Scan for the cell matching the given text and deliver its [X, Y] coordinate at center. 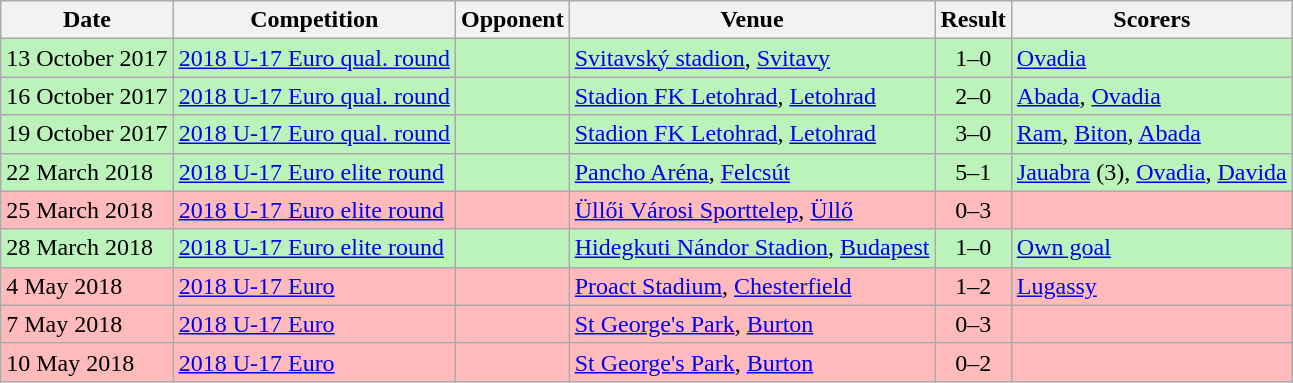
Pancho Aréna, Felcsút [752, 172]
10 May 2018 [87, 362]
13 October 2017 [87, 58]
Scorers [1152, 20]
Proact Stadium, Chesterfield [752, 286]
Competition [314, 20]
25 March 2018 [87, 210]
1–2 [973, 286]
Venue [752, 20]
Svitavský stadion, Svitavy [752, 58]
0–2 [973, 362]
Date [87, 20]
2–0 [973, 96]
28 March 2018 [87, 248]
Üllői Városi Sporttelep, Üllő [752, 210]
Opponent [512, 20]
3–0 [973, 134]
Hidegkuti Nándor Stadion, Budapest [752, 248]
Ram, Biton, Abada [1152, 134]
Ovadia [1152, 58]
Abada, Ovadia [1152, 96]
5–1 [973, 172]
16 October 2017 [87, 96]
7 May 2018 [87, 324]
Own goal [1152, 248]
19 October 2017 [87, 134]
22 March 2018 [87, 172]
Result [973, 20]
4 May 2018 [87, 286]
Jauabra (3), Ovadia, Davida [1152, 172]
Lugassy [1152, 286]
